Return [X, Y] of the center of cell containing provided text 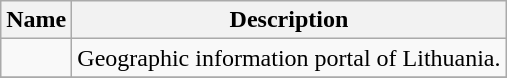
Geographic information portal of Lithuania. [289, 58]
Name [36, 20]
Description [289, 20]
